Determine the (x, y) coordinate at the center of the cell enclosing the given text.  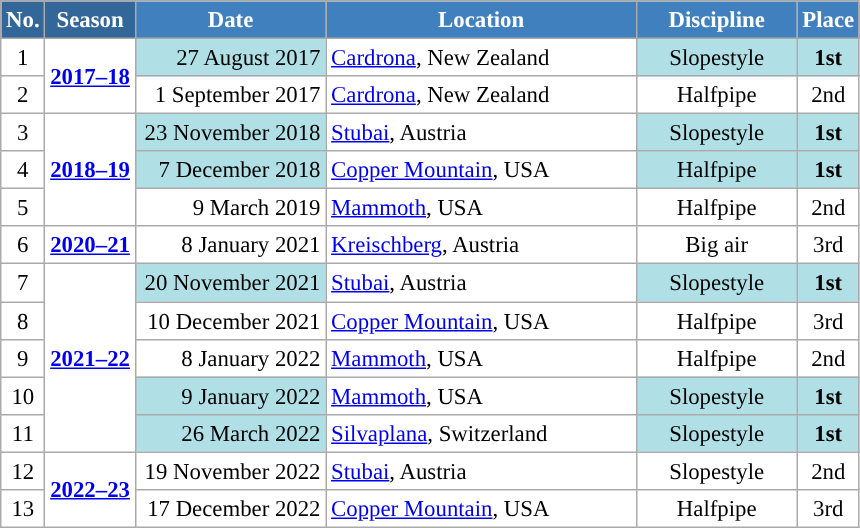
1 September 2017 (230, 95)
Discipline (716, 20)
8 January 2021 (230, 245)
4 (23, 170)
17 December 2022 (230, 509)
5 (23, 208)
23 November 2018 (230, 133)
Location (482, 20)
2018–19 (90, 170)
1 (23, 58)
Season (90, 20)
Place (828, 20)
Date (230, 20)
9 January 2022 (230, 396)
Big air (716, 245)
10 (23, 396)
26 March 2022 (230, 433)
2017–18 (90, 76)
9 March 2019 (230, 208)
2 (23, 95)
No. (23, 20)
11 (23, 433)
13 (23, 509)
9 (23, 358)
10 December 2021 (230, 321)
7 December 2018 (230, 170)
27 August 2017 (230, 58)
2021–22 (90, 358)
Silvaplana, Switzerland (482, 433)
8 January 2022 (230, 358)
3 (23, 133)
2022–23 (90, 490)
20 November 2021 (230, 283)
12 (23, 471)
6 (23, 245)
8 (23, 321)
2020–21 (90, 245)
Kreischberg, Austria (482, 245)
7 (23, 283)
19 November 2022 (230, 471)
